Return the [x, y] coordinate for the center point of the cell that contains the specified text.  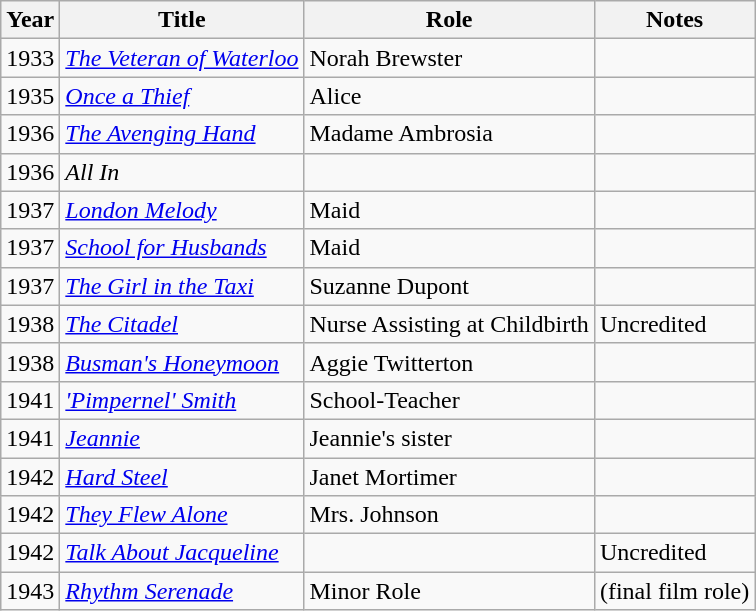
School for Husbands [182, 248]
Jeannie [182, 438]
Jeannie's sister [449, 438]
Busman's Honeymoon [182, 362]
1943 [30, 591]
Rhythm Serenade [182, 591]
1933 [30, 58]
Once a Thief [182, 96]
Alice [449, 96]
Year [30, 20]
Mrs. Johnson [449, 515]
The Avenging Hand [182, 134]
London Melody [182, 210]
The Citadel [182, 324]
Nurse Assisting at Childbirth [449, 324]
Janet Mortimer [449, 477]
1935 [30, 96]
Notes [674, 20]
Madame Ambrosia [449, 134]
(final film role) [674, 591]
Talk About Jacqueline [182, 553]
They Flew Alone [182, 515]
Title [182, 20]
School-Teacher [449, 400]
'Pimpernel' Smith [182, 400]
Suzanne Dupont [449, 286]
The Girl in the Taxi [182, 286]
All In [182, 172]
Aggie Twitterton [449, 362]
Minor Role [449, 591]
Hard Steel [182, 477]
The Veteran of Waterloo [182, 58]
Role [449, 20]
Norah Brewster [449, 58]
